Pinpoint the cell where the given text exists, returning its [X, Y] midpoint coordinate. 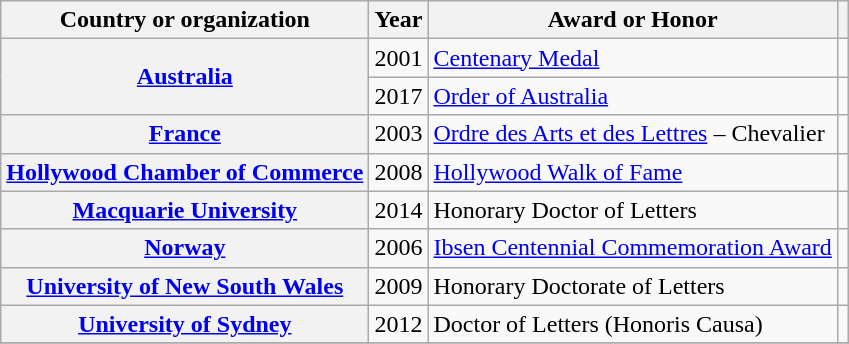
Macquarie University [185, 210]
Order of Australia [632, 96]
Hollywood Walk of Fame [632, 172]
Hollywood Chamber of Commerce [185, 172]
Ibsen Centennial Commemoration Award [632, 248]
France [185, 134]
Doctor of Letters (Honoris Causa) [632, 324]
Country or organization [185, 20]
Honorary Doctorate of Letters [632, 286]
Centenary Medal [632, 58]
2009 [398, 286]
Honorary Doctor of Letters [632, 210]
2003 [398, 134]
2017 [398, 96]
Award or Honor [632, 20]
Ordre des Arts et des Lettres – Chevalier [632, 134]
Norway [185, 248]
2008 [398, 172]
Australia [185, 77]
2014 [398, 210]
2006 [398, 248]
2012 [398, 324]
University of Sydney [185, 324]
2001 [398, 58]
University of New South Wales [185, 286]
Year [398, 20]
